Identify which cell holds the provided text, then report its (x, y) central coordinate. 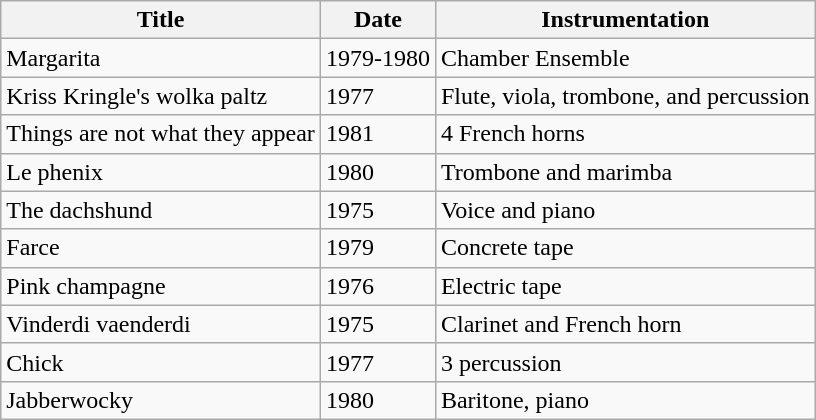
4 French horns (625, 134)
Vinderdi vaenderdi (161, 324)
Jabberwocky (161, 400)
Flute, viola, trombone, and percussion (625, 96)
Instrumentation (625, 20)
Le phenix (161, 172)
Electric tape (625, 286)
1981 (378, 134)
Voice and piano (625, 210)
Title (161, 20)
Baritone, piano (625, 400)
Chamber Ensemble (625, 58)
Margarita (161, 58)
Clarinet and French horn (625, 324)
Chick (161, 362)
1979 (378, 248)
Things are not what they appear (161, 134)
Farce (161, 248)
Kriss Kringle's wolka paltz (161, 96)
Concrete tape (625, 248)
1976 (378, 286)
The dachshund (161, 210)
3 percussion (625, 362)
Date (378, 20)
Trombone and marimba (625, 172)
1979-1980 (378, 58)
Pink champagne (161, 286)
